Provide the [X, Y] coordinate of the cell's center where the given text is located.  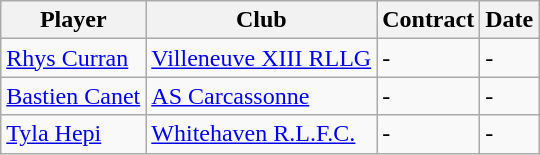
Villeneuve XIII RLLG [262, 58]
Tyla Hepi [74, 134]
Player [74, 20]
Rhys Curran [74, 58]
Club [262, 20]
Date [510, 20]
Contract [428, 20]
AS Carcassonne [262, 96]
Whitehaven R.L.F.C. [262, 134]
Bastien Canet [74, 96]
